For the text-containing cell, return its midpoint in [X, Y] coordinate format. 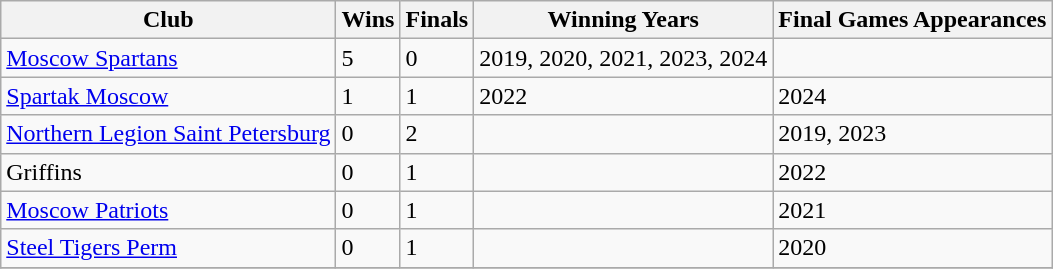
Griffins [168, 172]
2020 [912, 248]
Spartak Moscow [168, 96]
2024 [912, 96]
Final Games Appearances [912, 20]
2019, 2023 [912, 134]
2 [437, 134]
2019, 2020, 2021, 2023, 2024 [624, 58]
Club [168, 20]
2021 [912, 210]
Winning Years [624, 20]
Moscow Spartans [168, 58]
Finals [437, 20]
Northern Legion Saint Petersburg [168, 134]
Moscow Patriots [168, 210]
Steel Tigers Perm [168, 248]
5 [368, 58]
Wins [368, 20]
